For the text-containing cell, return its midpoint in [x, y] coordinate format. 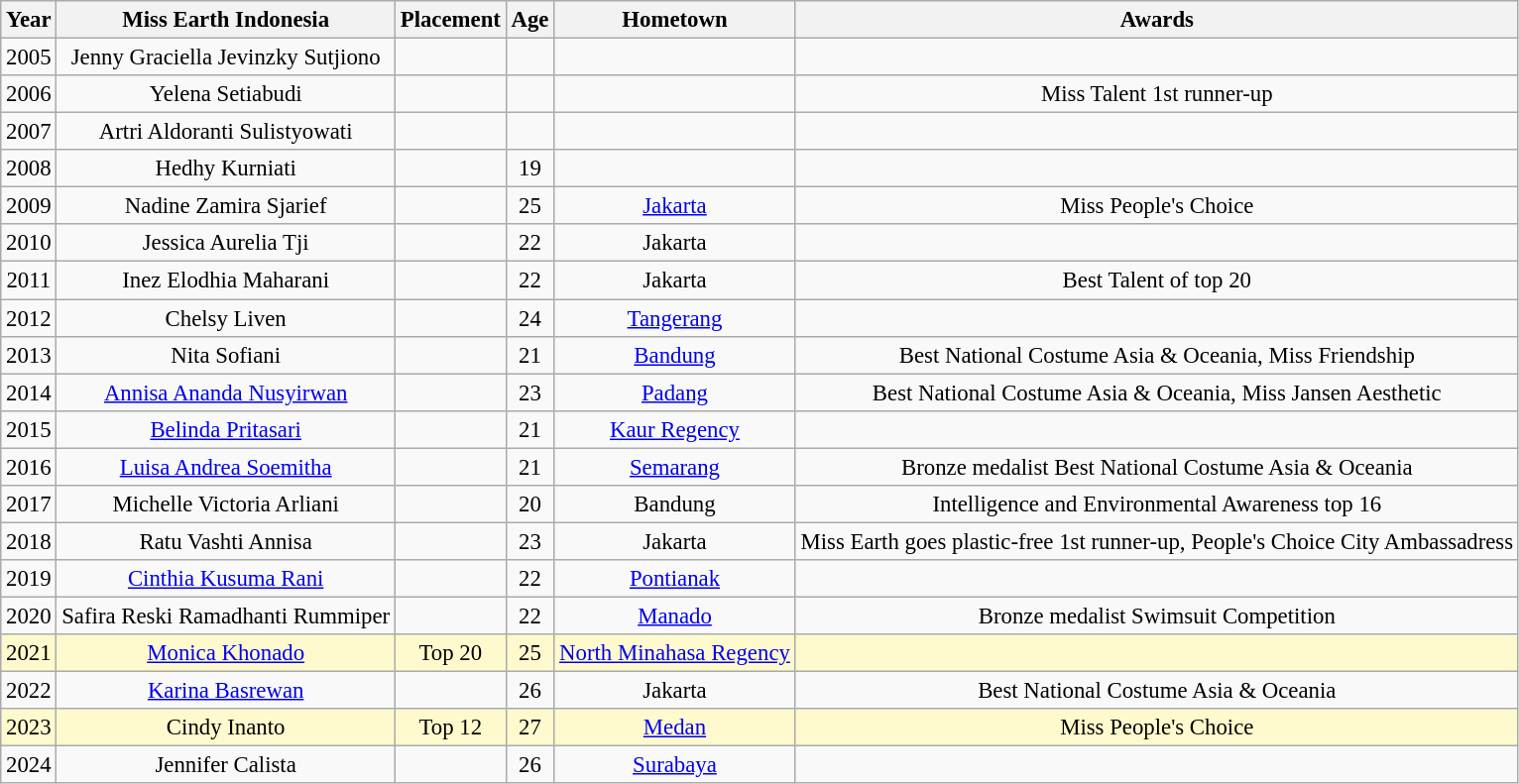
Nita Sofiani [226, 355]
Luisa Andrea Soemitha [226, 467]
North Minahasa Regency [674, 653]
2022 [29, 691]
Best National Costume Asia & Oceania, Miss Jansen Aesthetic [1156, 392]
Michelle Victoria Arliani [226, 504]
2015 [29, 429]
Nadine Zamira Sjarief [226, 206]
Age [529, 20]
2018 [29, 541]
Best Talent of top 20 [1156, 280]
Awards [1156, 20]
Bronze medalist Swimsuit Competition [1156, 616]
Padang [674, 392]
2017 [29, 504]
Semarang [674, 467]
Artri Aldoranti Sulistyowati [226, 132]
2007 [29, 132]
Yelena Setiabudi [226, 94]
2014 [29, 392]
Cindy Inanto [226, 728]
Jessica Aurelia Tji [226, 243]
Safira Reski Ramadhanti Rummiper [226, 616]
Hedhy Kurniati [226, 168]
20 [529, 504]
Pontianak [674, 579]
Monica Khonado [226, 653]
Cinthia Kusuma Rani [226, 579]
Miss Talent 1st runner-up [1156, 94]
Bronze medalist Best National Costume Asia & Oceania [1156, 467]
24 [529, 318]
Tangerang [674, 318]
2008 [29, 168]
Annisa Ananda Nusyirwan [226, 392]
Belinda Pritasari [226, 429]
2011 [29, 280]
Best National Costume Asia & Oceania [1156, 691]
2019 [29, 579]
Jenny Graciella Jevinzky Sutjiono [226, 57]
Placement [450, 20]
2016 [29, 467]
Surabaya [674, 765]
Jennifer Calista [226, 765]
Ratu Vashti Annisa [226, 541]
2023 [29, 728]
2009 [29, 206]
Chelsy Liven [226, 318]
2024 [29, 765]
2012 [29, 318]
2021 [29, 653]
2010 [29, 243]
2005 [29, 57]
19 [529, 168]
Hometown [674, 20]
Intelligence and Environmental Awareness top 16 [1156, 504]
2006 [29, 94]
27 [529, 728]
Karina Basrewan [226, 691]
Medan [674, 728]
Manado [674, 616]
Top 20 [450, 653]
Miss Earth Indonesia [226, 20]
2013 [29, 355]
Top 12 [450, 728]
Year [29, 20]
Kaur Regency [674, 429]
Inez Elodhia Maharani [226, 280]
2020 [29, 616]
Miss Earth goes plastic-free 1st runner-up, People's Choice City Ambassadress [1156, 541]
Best National Costume Asia & Oceania, Miss Friendship [1156, 355]
